Find where the given text appears and provide that cell's center as [X, Y] coordinate. 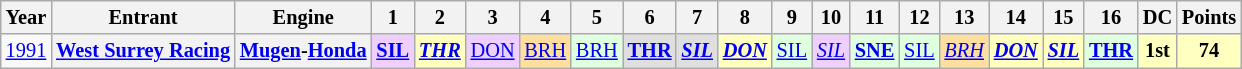
12 [919, 17]
10 [831, 17]
SNE [874, 51]
16 [1111, 17]
5 [597, 17]
6 [650, 17]
9 [792, 17]
3 [493, 17]
15 [1064, 17]
Year [26, 17]
2 [440, 17]
Engine [304, 17]
13 [964, 17]
1991 [26, 51]
Entrant [143, 17]
Points [1209, 17]
Mugen-Honda [304, 51]
1 [392, 17]
8 [745, 17]
DC [1158, 17]
11 [874, 17]
74 [1209, 51]
4 [545, 17]
14 [1016, 17]
7 [696, 17]
1st [1158, 51]
West Surrey Racing [143, 51]
